Locate the cell with the specified text and output its [x, y] center coordinate. 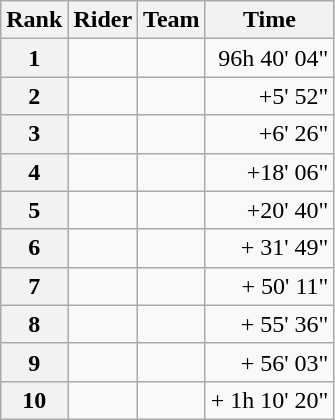
7 [34, 286]
Time [270, 20]
+18' 06" [270, 172]
3 [34, 134]
Team [172, 20]
9 [34, 362]
Rider [103, 20]
+ 31' 49" [270, 248]
10 [34, 400]
1 [34, 58]
+20' 40" [270, 210]
+ 1h 10' 20" [270, 400]
8 [34, 324]
+6' 26" [270, 134]
+ 56' 03" [270, 362]
2 [34, 96]
+5' 52" [270, 96]
96h 40' 04" [270, 58]
+ 55' 36" [270, 324]
6 [34, 248]
4 [34, 172]
+ 50' 11" [270, 286]
5 [34, 210]
Rank [34, 20]
